Scan for the cell matching the given text and deliver its [x, y] coordinate at center. 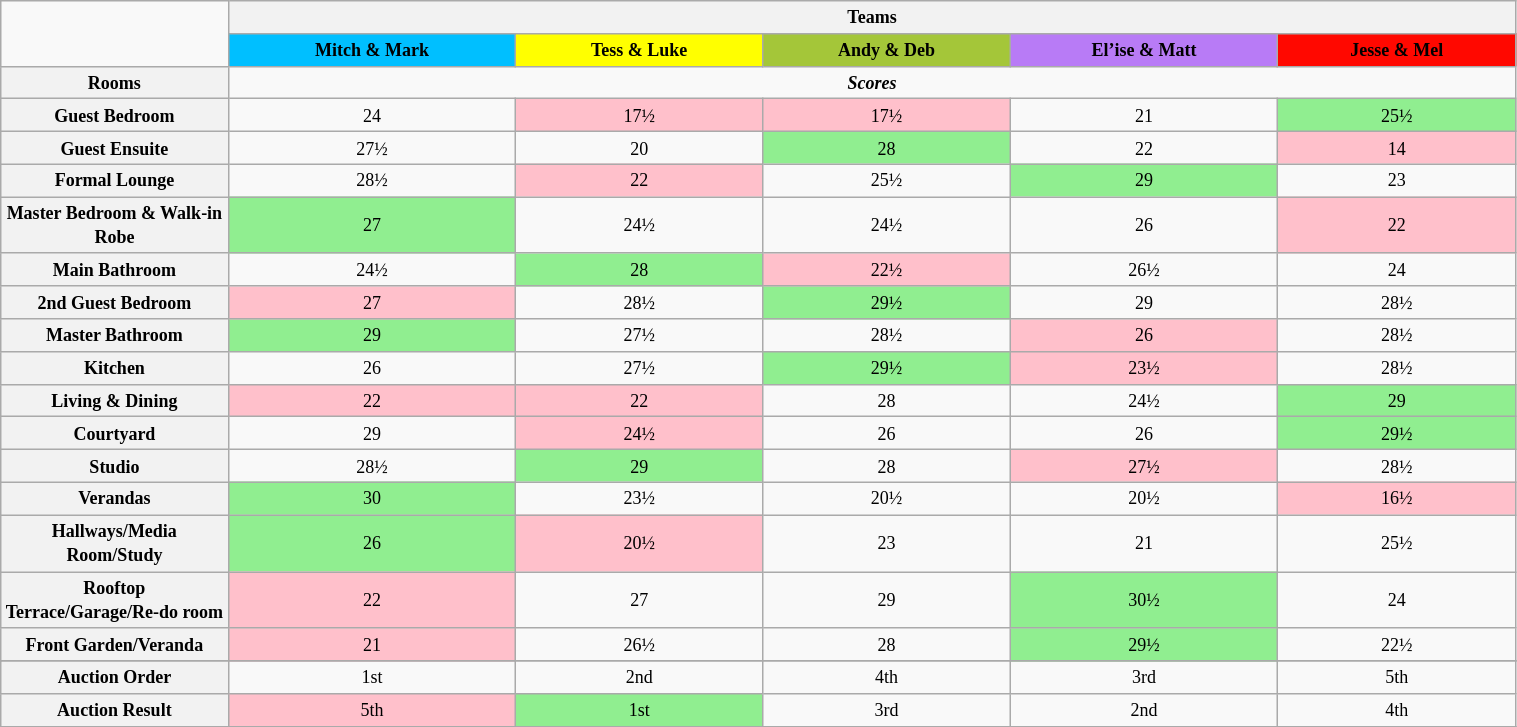
Hallways/Media Room/Study [114, 544]
Kitchen [114, 368]
2nd Guest Bedroom [114, 302]
Guest Bedroom [114, 116]
Studio [114, 466]
Master Bathroom [114, 336]
Tess & Luke [640, 50]
Verandas [114, 498]
Andy & Deb [886, 50]
Scores [872, 82]
Rooms [114, 82]
Jesse & Mel [1396, 50]
20 [640, 148]
Main Bathroom [114, 270]
Rooftop Terrace/Garage/Re-do room [114, 600]
14 [1396, 148]
Teams [872, 18]
16½ [1396, 498]
Guest Ensuite [114, 148]
30½ [1144, 600]
Master Bedroom & Walk-in Robe [114, 226]
Courtyard [114, 434]
30 [372, 498]
Auction Order [114, 678]
Formal Lounge [114, 180]
Front Garden/Veranda [114, 644]
Living & Dining [114, 400]
Mitch & Mark [372, 50]
El’ise & Matt [1144, 50]
Auction Result [114, 710]
